Return the (x, y) coordinate for the center point of the cell that contains the specified text.  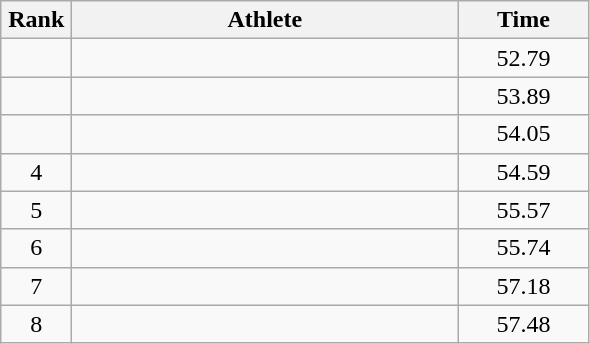
54.59 (524, 172)
53.89 (524, 96)
6 (36, 248)
57.18 (524, 286)
7 (36, 286)
Time (524, 20)
55.74 (524, 248)
4 (36, 172)
Athlete (265, 20)
55.57 (524, 210)
54.05 (524, 134)
5 (36, 210)
Rank (36, 20)
57.48 (524, 324)
52.79 (524, 58)
8 (36, 324)
